Search for the cell housing the specified text and yield its [X, Y] center coordinate. 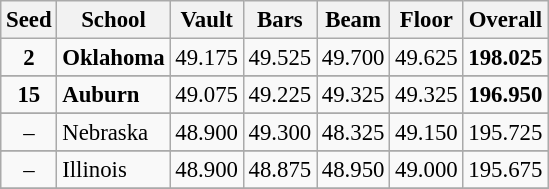
195.725 [506, 133]
Bars [280, 20]
48.325 [354, 133]
49.625 [426, 58]
Illinois [114, 170]
School [114, 20]
196.950 [506, 95]
198.025 [506, 58]
49.525 [280, 58]
15 [29, 95]
Seed [29, 20]
49.075 [206, 95]
49.700 [354, 58]
Beam [354, 20]
48.950 [354, 170]
Overall [506, 20]
49.000 [426, 170]
Auburn [114, 95]
2 [29, 58]
Vault [206, 20]
195.675 [506, 170]
Oklahoma [114, 58]
48.875 [280, 170]
49.225 [280, 95]
Floor [426, 20]
49.150 [426, 133]
Nebraska [114, 133]
49.300 [280, 133]
49.175 [206, 58]
